Locate the cell with the specified text and output its [X, Y] center coordinate. 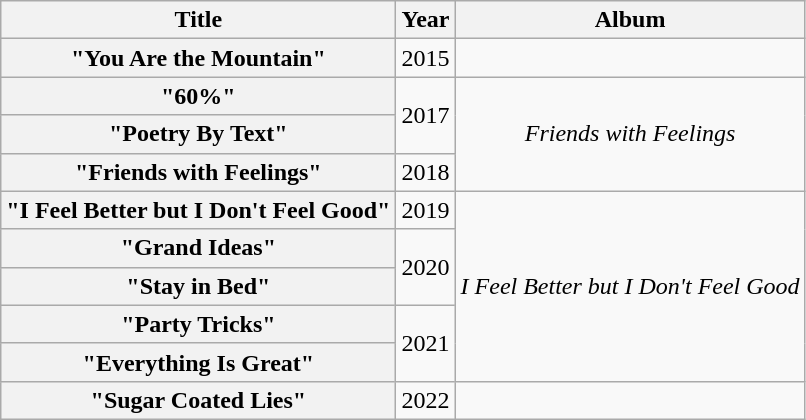
2015 [426, 58]
I Feel Better but I Don't Feel Good [630, 286]
Title [198, 20]
2019 [426, 210]
"I Feel Better but I Don't Feel Good" [198, 210]
"Everything Is Great" [198, 362]
Album [630, 20]
"Stay in Bed" [198, 286]
"Party Tricks" [198, 324]
"Friends with Feelings" [198, 172]
"You Are the Mountain" [198, 58]
2022 [426, 400]
2020 [426, 267]
Friends with Feelings [630, 134]
Year [426, 20]
"60%" [198, 96]
2017 [426, 115]
"Grand Ideas" [198, 248]
2018 [426, 172]
"Poetry By Text" [198, 134]
2021 [426, 343]
"Sugar Coated Lies" [198, 400]
